Scan for the cell matching the given text and deliver its (X, Y) coordinate at center. 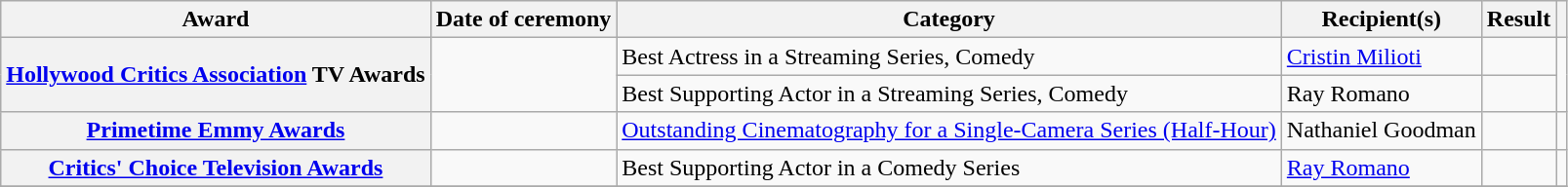
Cristin Milioti (1382, 56)
Best Actress in a Streaming Series, Comedy (949, 56)
Category (949, 19)
Recipient(s) (1382, 19)
Result (1518, 19)
Primetime Emmy Awards (216, 131)
Best Supporting Actor in a Comedy Series (949, 168)
Critics' Choice Television Awards (216, 168)
Hollywood Critics Association TV Awards (216, 75)
Best Supporting Actor in a Streaming Series, Comedy (949, 93)
Award (216, 19)
Outstanding Cinematography for a Single-Camera Series (Half-Hour) (949, 131)
Nathaniel Goodman (1382, 131)
Date of ceremony (523, 19)
